Return [X, Y] of the center of cell containing provided text 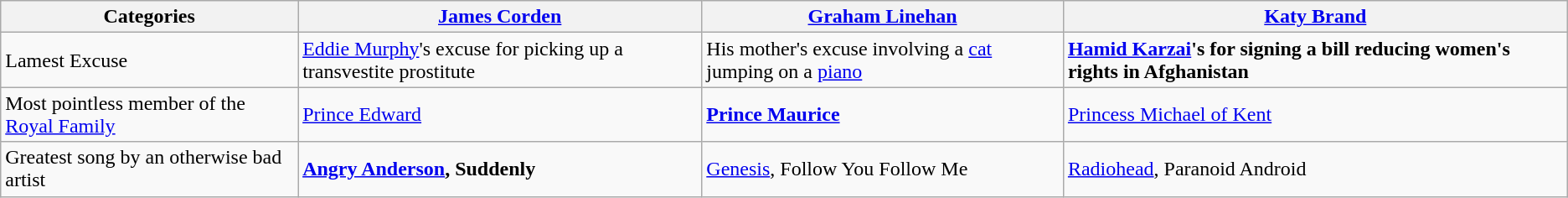
Greatest song by an otherwise bad artist [149, 169]
Angry Anderson, Suddenly [500, 169]
Categories [149, 17]
Most pointless member of the Royal Family [149, 114]
James Corden [500, 17]
Hamid Karzai's for signing a bill reducing women's rights in Afghanistan [1315, 60]
Genesis, Follow You Follow Me [883, 169]
Graham Linehan [883, 17]
Princess Michael of Kent [1315, 114]
Eddie Murphy's excuse for picking up a transvestite prostitute [500, 60]
His mother's excuse involving a cat jumping on a piano [883, 60]
Katy Brand [1315, 17]
Lamest Excuse [149, 60]
Prince Edward [500, 114]
Radiohead, Paranoid Android [1315, 169]
Prince Maurice [883, 114]
